Provide the (x, y) coordinate of the cell's center where the given text is located.  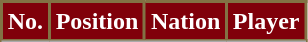
Position (96, 22)
No. (26, 22)
Nation (186, 22)
Player (266, 22)
